Determine the [X, Y] coordinate at the center of the cell enclosing the given text.  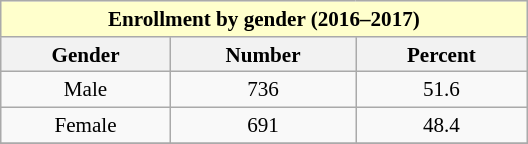
Number [262, 54]
Percent [442, 54]
48.4 [442, 124]
691 [262, 124]
736 [262, 90]
51.6 [442, 90]
Male [86, 90]
Gender [86, 54]
Enrollment by gender (2016–2017) [264, 18]
Female [86, 124]
